Return the [x, y] coordinate for the center point of the cell that contains the specified text.  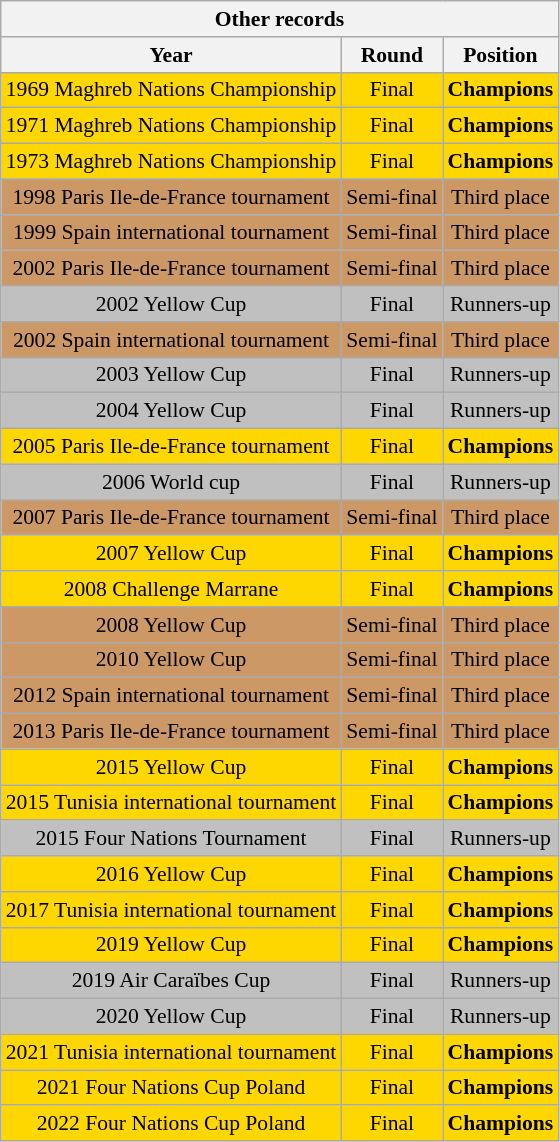
Round [392, 55]
2002 Yellow Cup [171, 304]
1999 Spain international tournament [171, 233]
2002 Spain international tournament [171, 340]
2016 Yellow Cup [171, 874]
1971 Maghreb Nations Championship [171, 126]
2002 Paris Ile-de-France tournament [171, 269]
1973 Maghreb Nations Championship [171, 162]
Position [500, 55]
2007 Paris Ile-de-France tournament [171, 518]
2015 Tunisia international tournament [171, 803]
2007 Yellow Cup [171, 554]
1969 Maghreb Nations Championship [171, 90]
2019 Yellow Cup [171, 945]
2012 Spain international tournament [171, 696]
2019 Air Caraïbes Cup [171, 981]
1998 Paris Ile-de-France tournament [171, 197]
2020 Yellow Cup [171, 1017]
2004 Yellow Cup [171, 411]
2015 Four Nations Tournament [171, 839]
2021 Four Nations Cup Poland [171, 1088]
Other records [280, 19]
2005 Paris Ile-de-France tournament [171, 447]
2010 Yellow Cup [171, 660]
2008 Challenge Marrane [171, 589]
2021 Tunisia international tournament [171, 1052]
2008 Yellow Cup [171, 625]
2022 Four Nations Cup Poland [171, 1124]
Year [171, 55]
2003 Yellow Cup [171, 375]
2017 Tunisia international tournament [171, 910]
2015 Yellow Cup [171, 767]
2006 World cup [171, 482]
2013 Paris Ile-de-France tournament [171, 732]
